Pinpoint the cell where the given text exists, returning its (X, Y) midpoint coordinate. 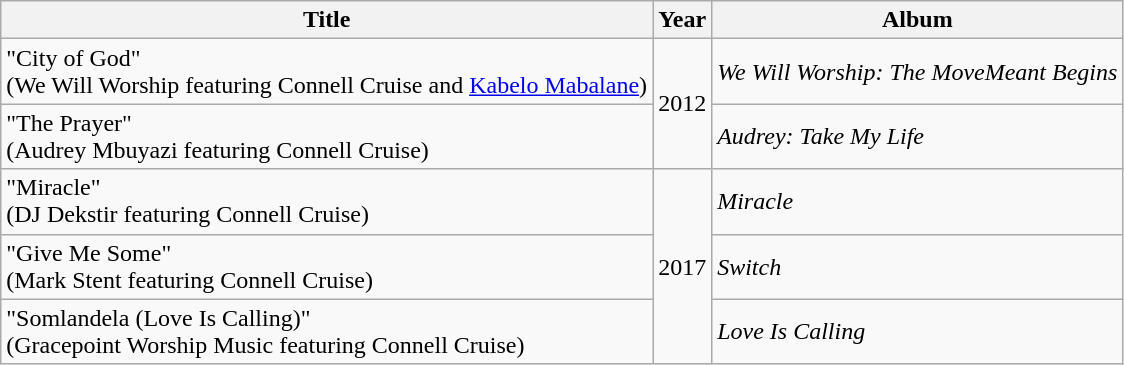
2017 (682, 266)
"Give Me Some"(Mark Stent featuring Connell Cruise) (327, 266)
"Somlandela (Love Is Calling)"(Gracepoint Worship Music featuring Connell Cruise) (327, 332)
Love Is Calling (918, 332)
Title (327, 20)
Switch (918, 266)
Album (918, 20)
"City of God"(We Will Worship featuring Connell Cruise and Kabelo Mabalane) (327, 72)
We Will Worship: The MoveMeant Begins (918, 72)
2012 (682, 104)
"The Prayer"(Audrey Mbuyazi featuring Connell Cruise) (327, 136)
Year (682, 20)
Miracle (918, 202)
"Miracle"(DJ Dekstir featuring Connell Cruise) (327, 202)
Audrey: Take My Life (918, 136)
